Identify which cell holds the provided text, then report its [x, y] central coordinate. 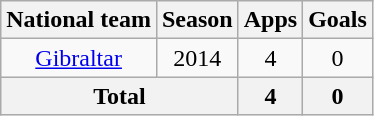
Season [197, 20]
2014 [197, 58]
Goals [338, 20]
Gibraltar [79, 58]
Total [120, 96]
National team [79, 20]
Apps [270, 20]
